Return the (x, y) coordinate for the center point of the cell that contains the specified text.  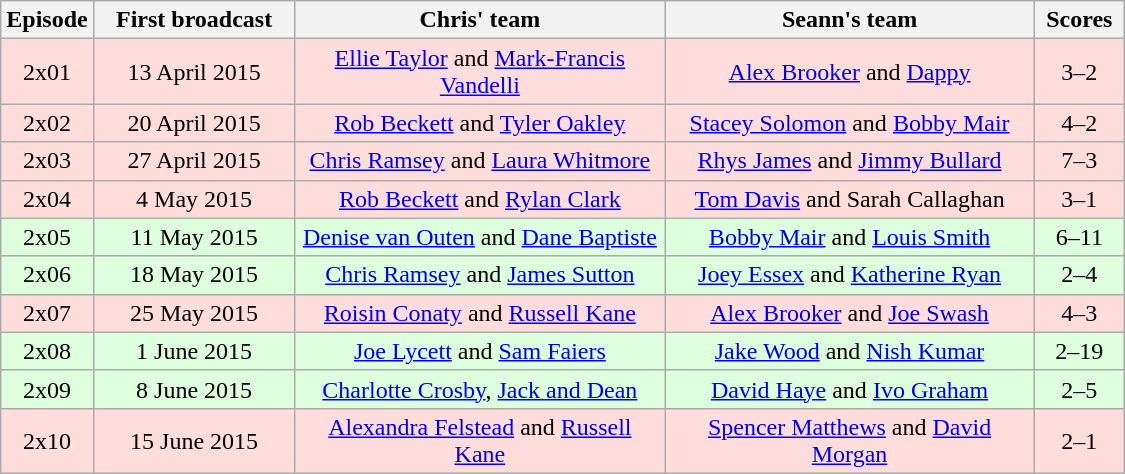
27 April 2015 (194, 161)
3–2 (1079, 72)
2x06 (47, 275)
Scores (1079, 20)
Alex Brooker and Joe Swash (850, 313)
Alexandra Felstead and Russell Kane (480, 440)
6–11 (1079, 237)
2x09 (47, 389)
First broadcast (194, 20)
Denise van Outen and Dane Baptiste (480, 237)
2x05 (47, 237)
Rhys James and Jimmy Bullard (850, 161)
Episode (47, 20)
1 June 2015 (194, 351)
2–1 (1079, 440)
Bobby Mair and Louis Smith (850, 237)
2–4 (1079, 275)
Jake Wood and Nish Kumar (850, 351)
2x02 (47, 123)
Stacey Solomon and Bobby Mair (850, 123)
Alex Brooker and Dappy (850, 72)
15 June 2015 (194, 440)
11 May 2015 (194, 237)
Chris' team (480, 20)
4–3 (1079, 313)
Tom Davis and Sarah Callaghan (850, 199)
18 May 2015 (194, 275)
4–2 (1079, 123)
Ellie Taylor and Mark-Francis Vandelli (480, 72)
Spencer Matthews and David Morgan (850, 440)
Chris Ramsey and Laura Whitmore (480, 161)
2x10 (47, 440)
Rob Beckett and Tyler Oakley (480, 123)
3–1 (1079, 199)
4 May 2015 (194, 199)
Seann's team (850, 20)
Charlotte Crosby, Jack and Dean (480, 389)
2–19 (1079, 351)
Joe Lycett and Sam Faiers (480, 351)
2x07 (47, 313)
2x03 (47, 161)
Chris Ramsey and James Sutton (480, 275)
2x01 (47, 72)
25 May 2015 (194, 313)
David Haye and Ivo Graham (850, 389)
2x08 (47, 351)
2–5 (1079, 389)
Roisin Conaty and Russell Kane (480, 313)
Rob Beckett and Rylan Clark (480, 199)
2x04 (47, 199)
8 June 2015 (194, 389)
7–3 (1079, 161)
13 April 2015 (194, 72)
20 April 2015 (194, 123)
Joey Essex and Katherine Ryan (850, 275)
